Output the (x, y) coordinate of the center of the cell containing the given text.  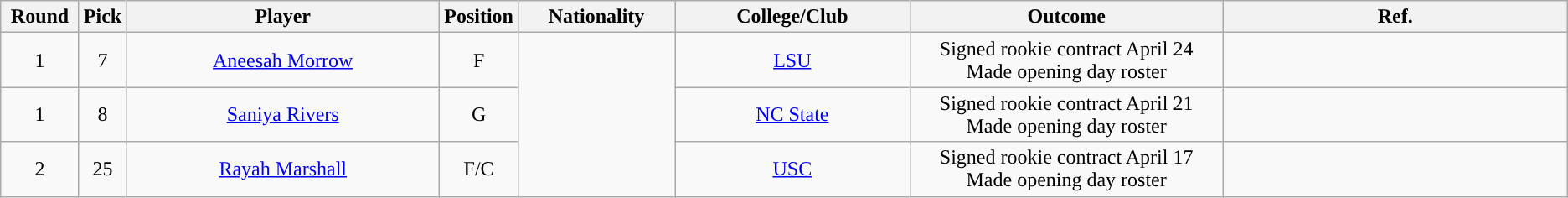
Saniya Rivers (283, 114)
F (479, 60)
F/C (479, 169)
G (479, 114)
Signed rookie contract April 24Made opening day roster (1066, 60)
Ref. (1395, 17)
Player (283, 17)
8 (102, 114)
7 (102, 60)
Pick (102, 17)
LSU (792, 60)
College/Club (792, 17)
25 (102, 169)
Aneesah Morrow (283, 60)
Signed rookie contract April 21Made opening day roster (1066, 114)
NC State (792, 114)
Nationality (596, 17)
Round (40, 17)
Rayah Marshall (283, 169)
Outcome (1066, 17)
Position (479, 17)
Signed rookie contract April 17Made opening day roster (1066, 169)
USC (792, 169)
2 (40, 169)
